Provide the (x, y) coordinate of the cell's center where the given text is located.  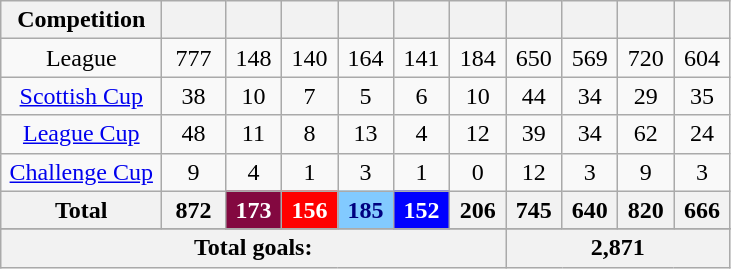
24 (702, 134)
185 (366, 210)
Competition (82, 20)
38 (194, 96)
13 (366, 134)
141 (422, 58)
164 (366, 58)
184 (478, 58)
Total (82, 210)
152 (422, 210)
44 (534, 96)
League (82, 58)
666 (702, 210)
148 (253, 58)
Challenge Cup (82, 172)
6 (422, 96)
640 (590, 210)
62 (646, 134)
7 (309, 96)
872 (194, 210)
8 (309, 134)
820 (646, 210)
173 (253, 210)
5 (366, 96)
650 (534, 58)
604 (702, 58)
29 (646, 96)
0 (478, 172)
Scottish Cup (82, 96)
745 (534, 210)
39 (534, 134)
140 (309, 58)
48 (194, 134)
206 (478, 210)
Total goals: (254, 248)
156 (309, 210)
League Cup (82, 134)
11 (253, 134)
35 (702, 96)
569 (590, 58)
777 (194, 58)
720 (646, 58)
2,871 (618, 248)
